Search for the cell housing the specified text and yield its (X, Y) center coordinate. 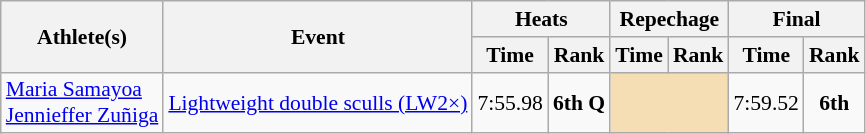
Athlete(s) (82, 36)
Final (796, 19)
6th Q (579, 102)
7:59.52 (766, 102)
Maria SamayoaJennieffer Zuñiga (82, 102)
Heats (541, 19)
Repechage (669, 19)
Lightweight double sculls (LW2×) (318, 102)
6th (834, 102)
7:55.98 (510, 102)
Event (318, 36)
